Find where the given text appears and provide that cell's center as [X, Y] coordinate. 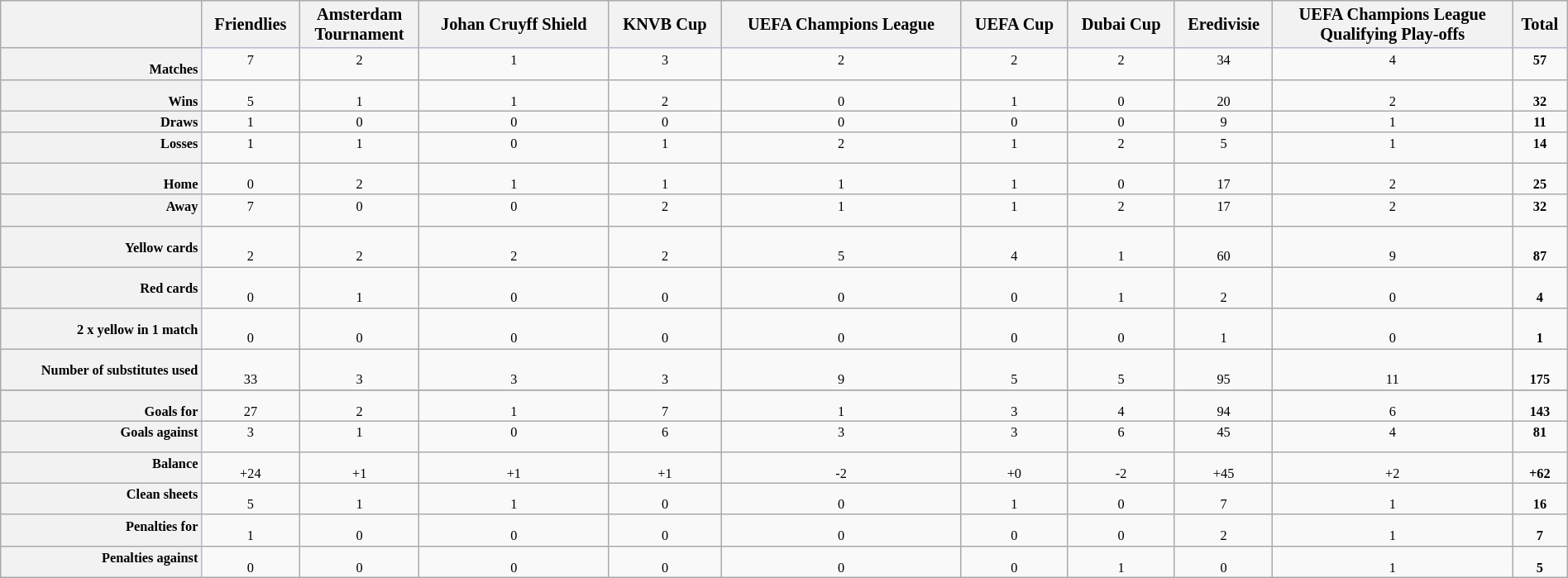
Red cards [101, 287]
Yellow cards [101, 246]
34 [1224, 64]
81 [1540, 437]
KNVB Cup [665, 24]
57 [1540, 64]
UEFA Champions League [841, 24]
Goals for [101, 405]
87 [1540, 246]
16 [1540, 499]
UEFA Cup [1014, 24]
AmsterdamTournament [359, 24]
Eredivisie [1224, 24]
Matches [101, 64]
+0 [1014, 467]
Penalties against [101, 561]
143 [1540, 405]
Johan Cruyff Shield [514, 24]
+2 [1393, 467]
175 [1540, 369]
2 x yellow in 1 match [101, 328]
Penalties for [101, 530]
25 [1540, 179]
Home [101, 179]
Away [101, 210]
Total [1540, 24]
60 [1224, 246]
Goals against [101, 437]
Wins [101, 95]
+62 [1540, 467]
95 [1224, 369]
+24 [250, 467]
45 [1224, 437]
Number of substitutes used [101, 369]
Friendlies [250, 24]
20 [1224, 95]
27 [250, 405]
Losses [101, 148]
Draws [101, 122]
14 [1540, 148]
33 [250, 369]
Dubai Cup [1121, 24]
94 [1224, 405]
UEFA Champions LeagueQualifying Play-offs [1393, 24]
+45 [1224, 467]
Balance [101, 467]
Clean sheets [101, 499]
